For the text-containing cell, return its midpoint in [X, Y] coordinate format. 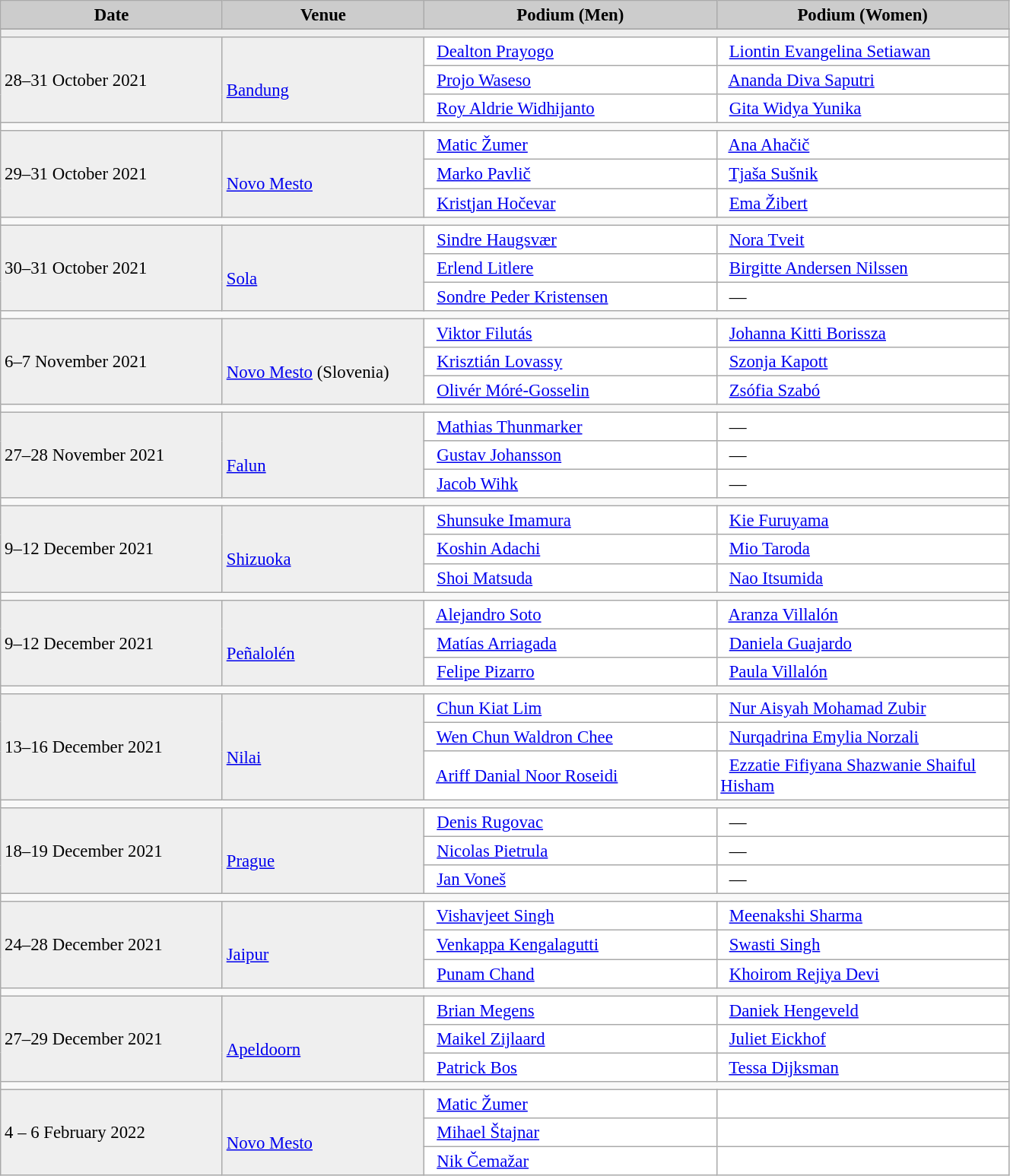
Date [112, 15]
Sondre Peder Kristensen [570, 296]
Viktor Filutás [570, 333]
Meenakshi Sharma [862, 916]
Mathias Thunmarker [570, 427]
Podium (Men) [570, 15]
4 – 6 February 2022 [112, 1133]
30–31 October 2021 [112, 268]
Tessa Dijksman [862, 1067]
Paula Villalón [862, 672]
Krisztián Lovassy [570, 362]
Koshin Adachi [570, 550]
Sola [322, 268]
Aranza Villalón [862, 614]
Peñalolén [322, 643]
6–7 November 2021 [112, 362]
Prague [322, 851]
Matías Arriagada [570, 643]
Projo Waseso [570, 81]
Bandung [322, 81]
Maikel Zijlaard [570, 1038]
24–28 December 2021 [112, 944]
Shizuoka [322, 549]
Szonja Kapott [862, 362]
Novo Mesto (Slovenia) [322, 362]
Tjaša Sušnik [862, 174]
Patrick Bos [570, 1067]
Jaipur [322, 944]
Jacob Wihk [570, 484]
Chun Kiat Lim [570, 708]
28–31 October 2021 [112, 81]
Swasti Singh [862, 945]
Roy Aldrie Widhijanto [570, 109]
29–31 October 2021 [112, 173]
Marko Pavlič [570, 174]
27–28 November 2021 [112, 456]
Mihael Štajnar [570, 1133]
Kristjan Hočevar [570, 203]
Nurqadrina Emylia Norzali [862, 737]
Nao Itsumida [862, 578]
Ana Ahačič [862, 145]
Punam Chand [570, 974]
Gita Widya Yunika [862, 109]
Ariff Danial Noor Roseidi [570, 775]
Denis Rugovac [570, 823]
Vishavjeet Singh [570, 916]
Wen Chun Waldron Chee [570, 737]
Nik Čemažar [570, 1161]
Felipe Pizarro [570, 672]
18–19 December 2021 [112, 851]
Shoi Matsuda [570, 578]
Apeldoorn [322, 1038]
Olivér Móré-Gosselin [570, 390]
Daniek Hengeveld [862, 1010]
Nur Aisyah Mohamad Zubir [862, 708]
Podium (Women) [862, 15]
Shunsuke Imamura [570, 521]
Brian Megens [570, 1010]
Dealton Prayogo [570, 52]
Alejandro Soto [570, 614]
Ema Žibert [862, 203]
Falun [322, 456]
Erlend Litlere [570, 268]
Sindre Haugsvær [570, 239]
Daniela Guajardo [862, 643]
Juliet Eickhof [862, 1038]
Venue [322, 15]
Zsófia Szabó [862, 390]
Liontin Evangelina Setiawan [862, 52]
Ezzatie Fifiyana Shazwanie Shaiful Hisham [862, 775]
Venkappa Kengalagutti [570, 945]
Nilai [322, 747]
Jan Voneš [570, 880]
Birgitte Andersen Nilssen [862, 268]
Nora Tveit [862, 239]
Kie Furuyama [862, 521]
Khoirom Rejiya Devi [862, 974]
Gustav Johansson [570, 455]
Mio Taroda [862, 550]
Nicolas Pietrula [570, 851]
Ananda Diva Saputri [862, 81]
13–16 December 2021 [112, 747]
27–29 December 2021 [112, 1038]
Johanna Kitti Borissza [862, 333]
